For the text-containing cell, return its midpoint in [x, y] coordinate format. 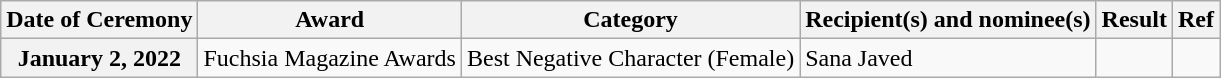
Award [330, 20]
Result [1134, 20]
Sana Javed [948, 58]
Recipient(s) and nominee(s) [948, 20]
Date of Ceremony [100, 20]
Best Negative Character (Female) [630, 58]
Fuchsia Magazine Awards [330, 58]
Category [630, 20]
January 2, 2022 [100, 58]
Ref [1196, 20]
